Detect which cell encompasses the target text, then output its (X, Y) center coordinate. 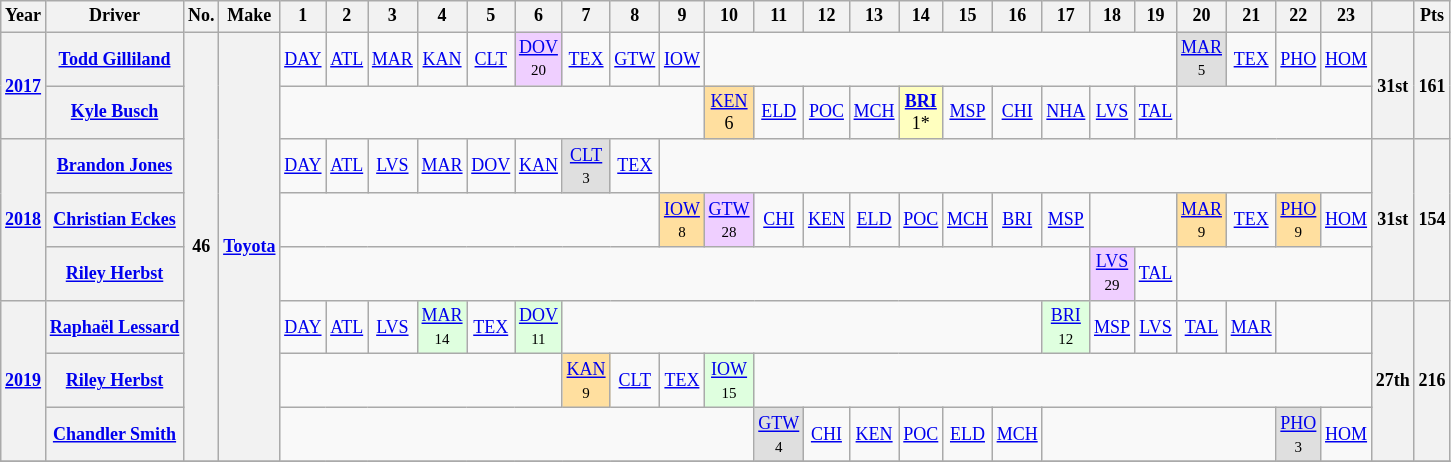
16 (1017, 16)
GTW28 (729, 220)
DOV (491, 166)
19 (1155, 16)
22 (1298, 16)
MAR5 (1202, 59)
Todd Gilliland (114, 59)
PHO9 (1298, 220)
NHA (1066, 113)
CLT3 (586, 166)
BRI (1017, 220)
IOW8 (682, 220)
2017 (24, 86)
1 (303, 16)
PHO (1298, 59)
216 (1432, 380)
17 (1066, 16)
10 (729, 16)
MAR9 (1202, 220)
LVS29 (1112, 274)
8 (635, 16)
KAN9 (586, 381)
KEN6 (729, 113)
11 (779, 16)
7 (586, 16)
Make (250, 16)
3 (393, 16)
13 (874, 16)
BRI1* (921, 113)
Pts (1432, 16)
9 (682, 16)
5 (491, 16)
18 (1112, 16)
Christian Eckes (114, 220)
23 (1346, 16)
DOV11 (539, 327)
BRI12 (1066, 327)
161 (1432, 86)
IOW15 (729, 381)
2018 (24, 220)
12 (827, 16)
Brandon Jones (114, 166)
154 (1432, 220)
27th (1392, 380)
Driver (114, 16)
MAR14 (442, 327)
Kyle Busch (114, 113)
2 (347, 16)
No. (202, 16)
20 (1202, 16)
Year (24, 16)
4 (442, 16)
PHO3 (1298, 435)
Chandler Smith (114, 435)
21 (1251, 16)
14 (921, 16)
IOW (682, 59)
15 (968, 16)
DOV20 (539, 59)
GTW (635, 59)
GTW4 (779, 435)
6 (539, 16)
2019 (24, 380)
Toyota (250, 246)
46 (202, 246)
Raphaël Lessard (114, 327)
